Provide the [X, Y] coordinate of the cell's center where the given text is located.  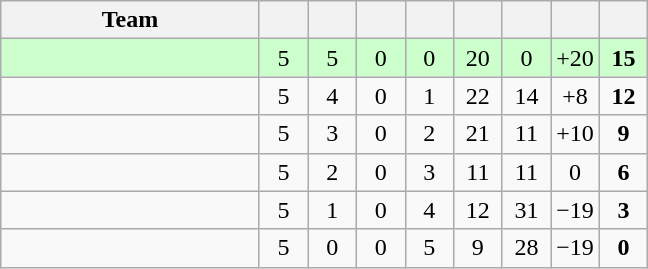
22 [478, 96]
20 [478, 58]
15 [624, 58]
28 [526, 248]
+20 [576, 58]
+10 [576, 134]
Team [130, 20]
31 [526, 210]
+8 [576, 96]
6 [624, 172]
14 [526, 96]
21 [478, 134]
